Search for the cell housing the specified text and yield its (X, Y) center coordinate. 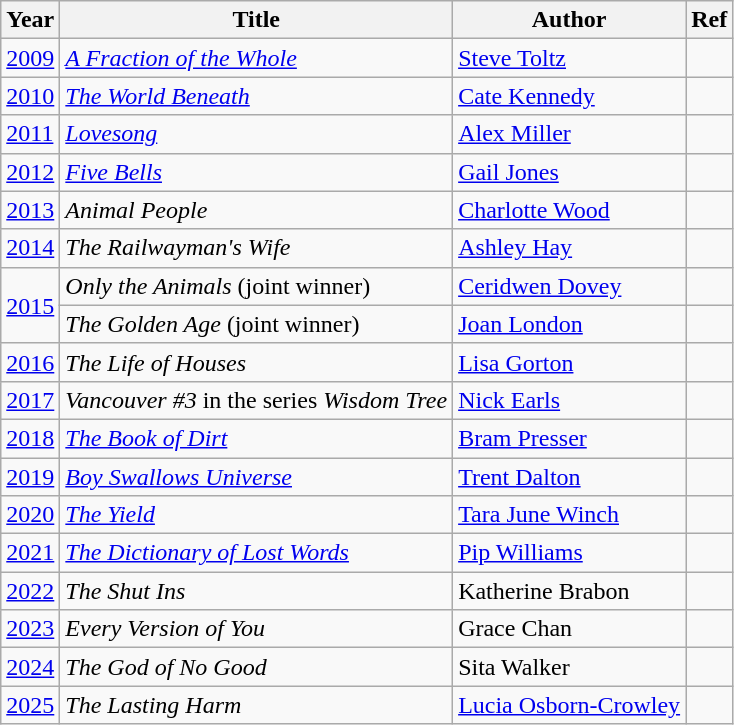
2017 (30, 400)
The Dictionary of Lost Words (256, 553)
Tara June Winch (570, 515)
Ref (710, 20)
2015 (30, 305)
Alex Miller (570, 134)
Year (30, 20)
Title (256, 20)
Grace Chan (570, 629)
Ashley Hay (570, 248)
Lovesong (256, 134)
The Lasting Harm (256, 705)
The Railwayman's Wife (256, 248)
The Life of Houses (256, 362)
Katherine Brabon (570, 591)
The Yield (256, 515)
2018 (30, 438)
Boy Swallows Universe (256, 477)
Joan London (570, 324)
Bram Presser (570, 438)
2014 (30, 248)
Cate Kennedy (570, 96)
Ceridwen Dovey (570, 286)
2022 (30, 591)
Lucia Osborn-Crowley (570, 705)
2012 (30, 172)
2009 (30, 58)
2023 (30, 629)
Sita Walker (570, 667)
Charlotte Wood (570, 210)
2011 (30, 134)
Trent Dalton (570, 477)
Author (570, 20)
2019 (30, 477)
2024 (30, 667)
Animal People (256, 210)
The Shut Ins (256, 591)
Nick Earls (570, 400)
The God of No Good (256, 667)
Steve Toltz (570, 58)
Lisa Gorton (570, 362)
Gail Jones (570, 172)
2025 (30, 705)
The Book of Dirt (256, 438)
The Golden Age (joint winner) (256, 324)
Every Version of You (256, 629)
Pip Williams (570, 553)
Five Bells (256, 172)
The World Beneath (256, 96)
Only the Animals (joint winner) (256, 286)
2016 (30, 362)
A Fraction of the Whole (256, 58)
2021 (30, 553)
2020 (30, 515)
Vancouver #3 in the series Wisdom Tree (256, 400)
2013 (30, 210)
2010 (30, 96)
